Scan for the cell matching the given text and deliver its (x, y) coordinate at center. 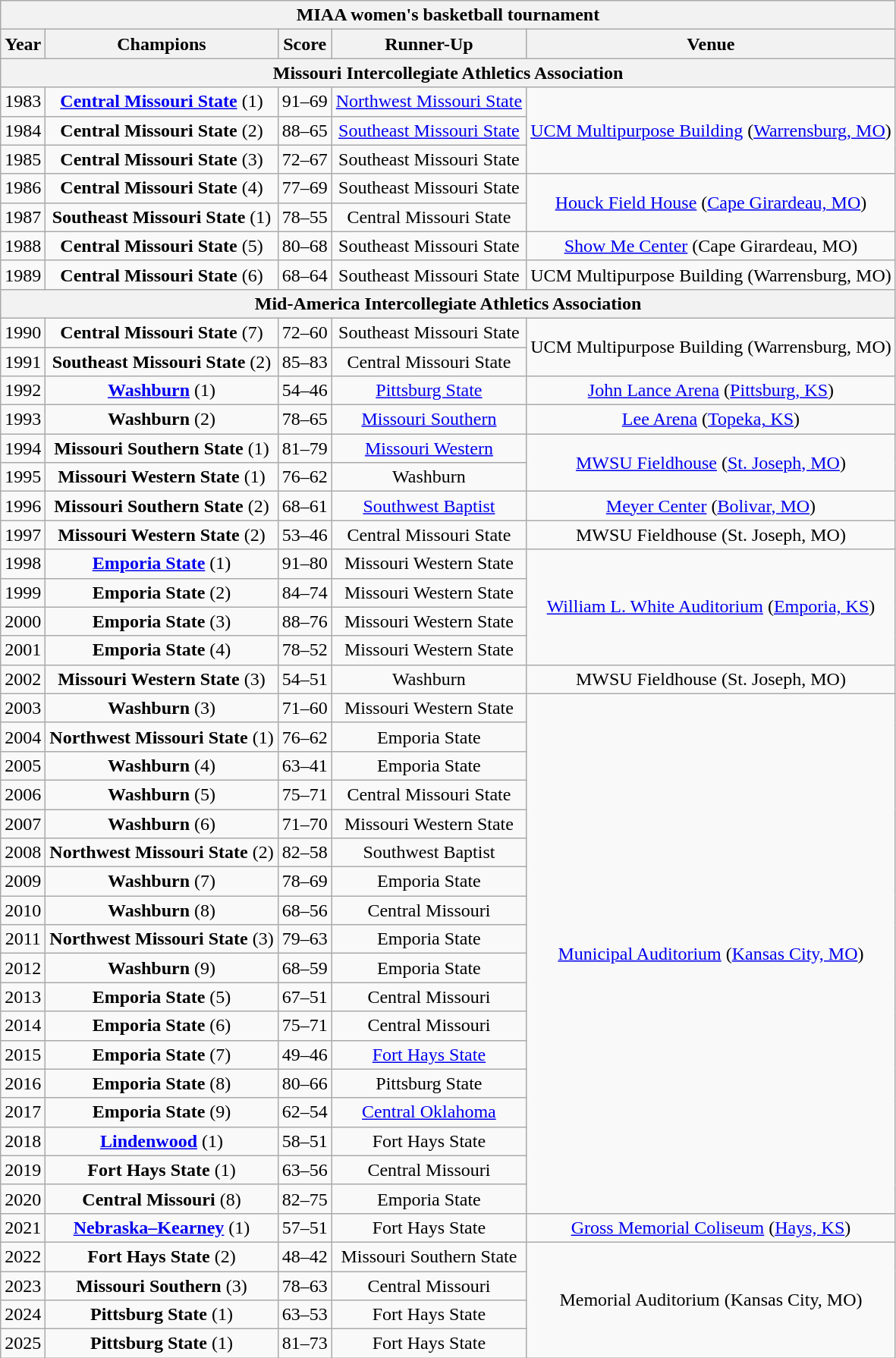
1993 (23, 420)
Washburn (6) (162, 823)
MIAA women's basketball tournament (448, 15)
2017 (23, 1112)
Gross Memorial Coliseum (Hays, KS) (712, 1228)
Lindenwood (1) (162, 1141)
1986 (23, 188)
2016 (23, 1083)
Northwest Missouri State (429, 102)
Year (23, 44)
71–70 (305, 823)
1996 (23, 506)
Score (305, 44)
Missouri Western State (2) (162, 535)
2006 (23, 794)
85–83 (305, 362)
2022 (23, 1256)
Champions (162, 44)
88–76 (305, 621)
Central Missouri (8) (162, 1199)
Memorial Auditorium (Kansas City, MO) (712, 1300)
Emporia State (5) (162, 997)
1998 (23, 564)
Washburn (9) (162, 968)
2002 (23, 679)
82–75 (305, 1199)
1984 (23, 130)
Emporia State (9) (162, 1112)
Emporia State (7) (162, 1055)
63–56 (305, 1170)
2010 (23, 910)
2009 (23, 882)
68–59 (305, 968)
2003 (23, 708)
Emporia State (8) (162, 1083)
1987 (23, 217)
2000 (23, 621)
2025 (23, 1344)
Northwest Missouri State (2) (162, 853)
Nebraska–Kearney (1) (162, 1228)
2015 (23, 1055)
49–46 (305, 1055)
2023 (23, 1286)
Washburn (8) (162, 910)
53–46 (305, 535)
68–56 (305, 910)
2005 (23, 765)
Venue (712, 44)
82–58 (305, 853)
1990 (23, 332)
Southeast Missouri State (1) (162, 217)
48–42 (305, 1256)
88–65 (305, 130)
80–68 (305, 246)
Missouri Southern (429, 420)
91–69 (305, 102)
63–53 (305, 1315)
Emporia State (6) (162, 1026)
72–67 (305, 159)
1995 (23, 477)
Emporia State (4) (162, 650)
Central Missouri State (6) (162, 275)
2011 (23, 939)
Washburn (1) (162, 391)
Missouri Western (429, 448)
77–69 (305, 188)
Show Me Center (Cape Girardeau, MO) (712, 246)
Missouri Western State (3) (162, 679)
1999 (23, 593)
57–51 (305, 1228)
Fort Hays State (1) (162, 1170)
Central Missouri State (4) (162, 188)
1988 (23, 246)
2024 (23, 1315)
2004 (23, 737)
79–63 (305, 939)
78–65 (305, 420)
62–54 (305, 1112)
2014 (23, 1026)
2012 (23, 968)
1989 (23, 275)
63–41 (305, 765)
71–60 (305, 708)
68–61 (305, 506)
81–73 (305, 1344)
1992 (23, 391)
84–74 (305, 593)
1997 (23, 535)
Missouri Southern State (1) (162, 448)
Washburn (3) (162, 708)
80–66 (305, 1083)
Washburn (5) (162, 794)
Southeast Missouri State (2) (162, 362)
2007 (23, 823)
Central Missouri State (3) (162, 159)
78–63 (305, 1286)
2008 (23, 853)
Emporia State (2) (162, 593)
67–51 (305, 997)
1983 (23, 102)
78–55 (305, 217)
81–79 (305, 448)
Missouri Southern State (2) (162, 506)
Emporia State (3) (162, 621)
Municipal Auditorium (Kansas City, MO) (712, 953)
Washburn (4) (162, 765)
Central Missouri State (7) (162, 332)
Missouri Western State (1) (162, 477)
John Lance Arena (Pittsburg, KS) (712, 391)
58–51 (305, 1141)
2001 (23, 650)
Washburn (7) (162, 882)
78–52 (305, 650)
Houck Field House (Cape Girardeau, MO) (712, 203)
2021 (23, 1228)
2018 (23, 1141)
Mid-America Intercollegiate Athletics Association (448, 303)
Northwest Missouri State (3) (162, 939)
91–80 (305, 564)
1985 (23, 159)
Central Oklahoma (429, 1112)
Missouri Intercollegiate Athletics Association (448, 73)
Meyer Center (Bolivar, MO) (712, 506)
54–51 (305, 679)
1991 (23, 362)
1994 (23, 448)
78–69 (305, 882)
72–60 (305, 332)
Fort Hays State (2) (162, 1256)
Central Missouri State (1) (162, 102)
54–46 (305, 391)
Lee Arena (Topeka, KS) (712, 420)
Missouri Southern (3) (162, 1286)
Runner-Up (429, 44)
William L. White Auditorium (Emporia, KS) (712, 607)
Washburn (2) (162, 420)
Central Missouri State (5) (162, 246)
2019 (23, 1170)
Emporia State (1) (162, 564)
2013 (23, 997)
Central Missouri State (2) (162, 130)
68–64 (305, 275)
Northwest Missouri State (1) (162, 737)
2020 (23, 1199)
Missouri Southern State (429, 1256)
